Output the (x, y) coordinate of the center of the cell containing the given text.  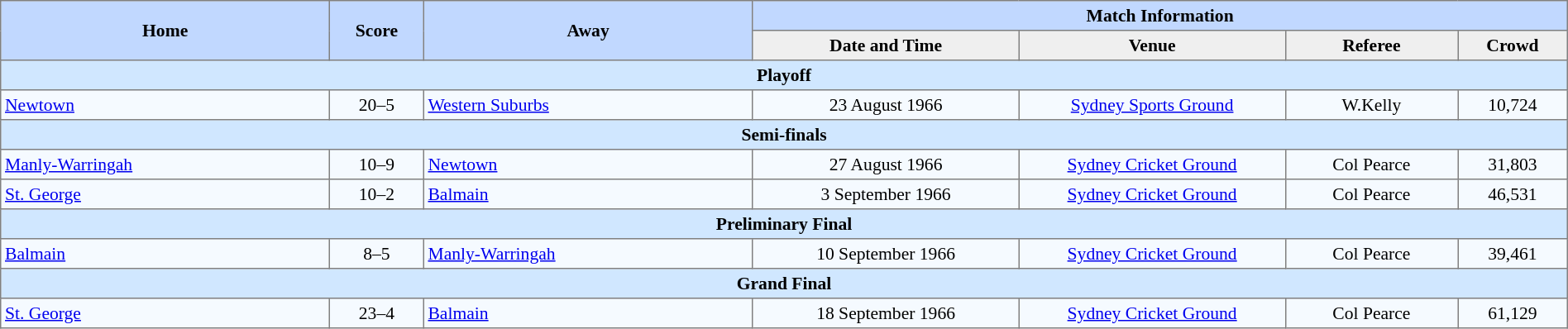
23–4 (377, 313)
20–5 (377, 105)
3 September 1966 (886, 194)
Western Suburbs (588, 105)
Crowd (1513, 45)
31,803 (1513, 164)
Sydney Sports Ground (1152, 105)
Playoff (784, 75)
10 September 1966 (886, 254)
Referee (1371, 45)
10–2 (377, 194)
Grand Final (784, 284)
Match Information (1159, 16)
Venue (1152, 45)
8–5 (377, 254)
39,461 (1513, 254)
10–9 (377, 164)
23 August 1966 (886, 105)
61,129 (1513, 313)
Preliminary Final (784, 224)
Score (377, 31)
Date and Time (886, 45)
18 September 1966 (886, 313)
46,531 (1513, 194)
27 August 1966 (886, 164)
Away (588, 31)
10,724 (1513, 105)
Semi-finals (784, 135)
W.Kelly (1371, 105)
Home (165, 31)
